For the text-containing cell, return its midpoint in (X, Y) coordinate format. 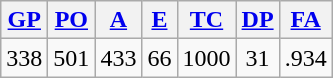
.934 (306, 58)
501 (72, 58)
DP (258, 20)
31 (258, 58)
GP (24, 20)
PO (72, 20)
A (118, 20)
338 (24, 58)
FA (306, 20)
E (160, 20)
TC (206, 20)
1000 (206, 58)
433 (118, 58)
66 (160, 58)
